Find where the given text appears and provide that cell's center as (X, Y) coordinate. 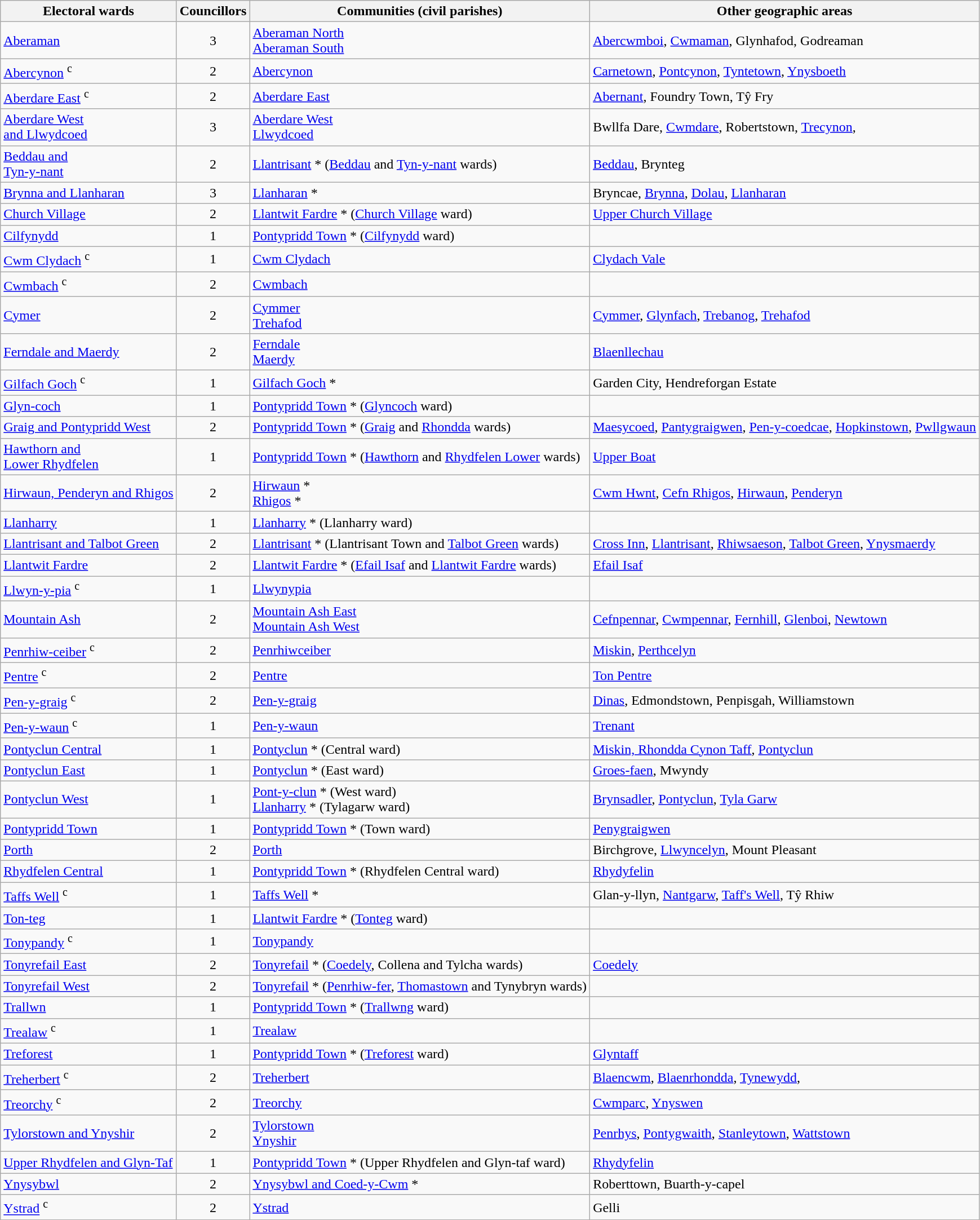
Hawthorn andLower Rhydfelen (88, 457)
Cwmbach (420, 284)
Ton Pentre (784, 675)
Tonyrefail East (88, 965)
Aberaman NorthAberaman South (420, 41)
Pontyclun West (88, 799)
Treorchy c (88, 1103)
Dinas, Edmondstown, Penpisgah, Williamstown (784, 700)
Aberaman (88, 41)
Pontypridd Town * (Rhydfelen Central ward) (420, 872)
Pontypridd Town * (Upper Rhydfelen and Glyn-taf ward) (420, 1162)
Pentre (420, 675)
Trallwn (88, 1007)
Penrhys, Pontygwaith, Stanleytown, Wattstown (784, 1133)
Cwm Clydach (420, 259)
Ystrad (420, 1208)
Trenant (784, 726)
Aberdare Westand Llwydcoed (88, 127)
Brynsadler, Pontyclun, Tyla Garw (784, 799)
Beddau, Brynteg (784, 163)
Llantwit Fardre (88, 565)
Llanharry * (Llanharry ward) (420, 522)
Hirwaun, Penderyn and Rhigos (88, 493)
Aberdare WestLlwydcoed (420, 127)
Ynysybwl (88, 1184)
Penrhiwceiber (420, 651)
Coedely (784, 965)
Pontypridd Town * (Treforest ward) (420, 1054)
Cefnpennar, Cwmpennar, Fernhill, Glenboi, Newtown (784, 619)
Beddau andTyn-y-nant (88, 163)
Other geographic areas (784, 11)
Cwm Clydach c (88, 259)
Pontypridd Town * (Trallwng ward) (420, 1007)
Abercwmboi, Cwmaman, Glynhafod, Godreaman (784, 41)
Upper Church Village (784, 214)
Pontyclun * (Central ward) (420, 749)
Aberdare East c (88, 96)
Roberttown, Buarth-y-capel (784, 1184)
Treherbert (420, 1078)
Pontyclun Central (88, 749)
Mountain Ash EastMountain Ash West (420, 619)
Cymer (88, 315)
Llwynypia (420, 589)
Church Village (88, 214)
Blaenllechau (784, 352)
Llantrisant * (Llantrisant Town and Talbot Green wards) (420, 543)
Llanharan * (420, 193)
Maesycoed, Pantygraigwen, Pen-y-coedcae, Hopkinstown, Pwllgwaun (784, 427)
Abernant, Foundry Town, Tŷ Fry (784, 96)
Efail Isaf (784, 565)
Upper Boat (784, 457)
Penygraigwen (784, 829)
Tonypandy (420, 941)
Llantrisant * (Beddau and Tyn-y-nant wards) (420, 163)
Clydach Vale (784, 259)
Pontypridd Town (88, 829)
Llantrisant and Talbot Green (88, 543)
Cwmparc, Ynyswen (784, 1103)
Llantwit Fardre * (Church Village ward) (420, 214)
Rhydfelen Central (88, 872)
Tonyrefail * (Penrhiw-fer, Thomastown and Tynybryn wards) (420, 986)
Llanharry (88, 522)
Cwm Hwnt, Cefn Rhigos, Hirwaun, Penderyn (784, 493)
Trealaw c (88, 1031)
Brynna and Llanharan (88, 193)
Taffs Well * (420, 895)
Glyntaff (784, 1054)
Mountain Ash (88, 619)
Taffs Well c (88, 895)
Pontyclun * (East ward) (420, 770)
Pontypridd Town * (Graig and Rhondda wards) (420, 427)
Gilfach Goch c (88, 383)
Pen-y-graig c (88, 700)
Miskin, Perthcelyn (784, 651)
Bryncae, Brynna, Dolau, Llanharan (784, 193)
Bwllfa Dare, Cwmdare, Robertstown, Trecynon, (784, 127)
Birchgrove, Llwyncelyn, Mount Pleasant (784, 850)
Graig and Pontypridd West (88, 427)
Cwmbach c (88, 284)
Electoral wards (88, 11)
Pontypridd Town * (Town ward) (420, 829)
CymmerTrehafod (420, 315)
Communities (civil parishes) (420, 11)
Tonypandy c (88, 941)
Tonyrefail West (88, 986)
Blaencwm, Blaenrhondda, Tynewydd, (784, 1078)
Pen-y-waun c (88, 726)
Councillors (213, 11)
Pontypridd Town * (Hawthorn and Rhydfelen Lower wards) (420, 457)
Upper Rhydfelen and Glyn-Taf (88, 1162)
Ystrad c (88, 1208)
FerndaleMaerdy (420, 352)
Aberdare East (420, 96)
Llwyn-y-pia c (88, 589)
Treherbert c (88, 1078)
Pen-y-graig (420, 700)
Glan-y-llyn, Nantgarw, Taff's Well, Tŷ Rhiw (784, 895)
Groes-faen, Mwyndy (784, 770)
Pentre c (88, 675)
Pen-y-waun (420, 726)
Cross Inn, Llantrisant, Rhiwsaeson, Talbot Green, Ynysmaerdy (784, 543)
Treorchy (420, 1103)
Trealaw (420, 1031)
Abercynon (420, 71)
Pontyclun East (88, 770)
Tylorstown and Ynyshir (88, 1133)
Llantwit Fardre * (Tonteg ward) (420, 918)
Glyn-coch (88, 406)
Gilfach Goch * (420, 383)
Pontypridd Town * (Glyncoch ward) (420, 406)
Pont-y-clun * (West ward)Llanharry * (Tylagarw ward) (420, 799)
Ton-teg (88, 918)
Garden City, Hendreforgan Estate (784, 383)
Cilfynydd (88, 236)
Ferndale and Maerdy (88, 352)
Abercynon c (88, 71)
Tonyrefail * (Coedely, Collena and Tylcha wards) (420, 965)
Llantwit Fardre * (Efail Isaf and Llantwit Fardre wards) (420, 565)
Treforest (88, 1054)
Penrhiw-ceiber c (88, 651)
TylorstownYnyshir (420, 1133)
Pontypridd Town * (Cilfynydd ward) (420, 236)
Ynysybwl and Coed-y-Cwm * (420, 1184)
Gelli (784, 1208)
Hirwaun *Rhigos * (420, 493)
Carnetown, Pontcynon, Tyntetown, Ynysboeth (784, 71)
Cymmer, Glynfach, Trebanog, Trehafod (784, 315)
Miskin, Rhondda Cynon Taff, Pontyclun (784, 749)
